Return the (X, Y) coordinate for the center point of the cell that contains the specified text.  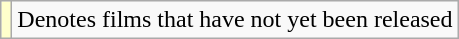
Denotes films that have not yet been released (235, 20)
